Extract the [X, Y] coordinate from the center of the cell holding the provided text.  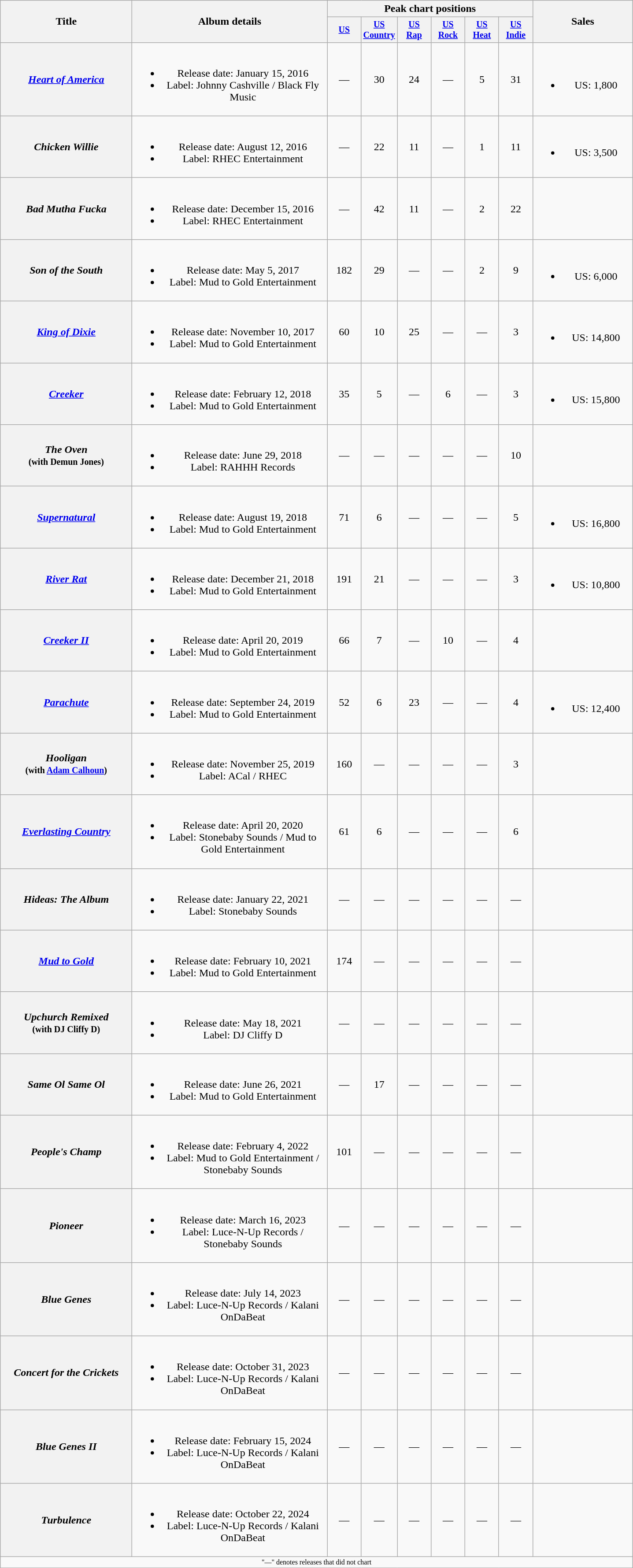
9 [515, 270]
21 [379, 579]
17 [379, 1084]
7 [379, 641]
23 [414, 702]
Sales [582, 22]
Pioneer [66, 1226]
Release date: January 22, 2021Label: Stonebaby Sounds [230, 899]
Chicken Willie [66, 147]
Turbulence [66, 1520]
King of Dixie [66, 332]
Release date: October 31, 2023Label: Luce-N-Up Records / Kalani OnDaBeat [230, 1373]
29 [379, 270]
Release date: January 15, 2016Label: Johnny Cashville / Black Fly Music [230, 79]
Release date: June 26, 2021Label: Mud to Gold Entertainment [230, 1084]
Release date: August 19, 2018Label: Mud to Gold Entertainment [230, 517]
Hooligan(with Adam Calhoun) [66, 764]
60 [344, 332]
66 [344, 641]
River Rat [66, 579]
US Country [379, 30]
71 [344, 517]
Mud to Gold [66, 961]
Release date: February 4, 2022Label: Mud to Gold Entertainment / Stonebaby Sounds [230, 1152]
31 [515, 79]
Creeker [66, 394]
52 [344, 702]
US: 14,800 [582, 332]
US: 16,800 [582, 517]
USHeat [482, 30]
The Oven(with Demun Jones) [66, 456]
Release date: May 5, 2017Label: Mud to Gold Entertainment [230, 270]
Album details [230, 22]
Release date: February 10, 2021Label: Mud to Gold Entertainment [230, 961]
Release date: April 20, 2019Label: Mud to Gold Entertainment [230, 641]
Release date: May 18, 2021Label: DJ Cliffy D [230, 1023]
US: 15,800 [582, 394]
Everlasting Country [66, 832]
Release date: December 21, 2018Label: Mud to Gold Entertainment [230, 579]
Parachute [66, 702]
Release date: February 15, 2024Label: Luce-N-Up Records / Kalani OnDaBeat [230, 1447]
USIndie [515, 30]
42 [379, 208]
Heart of America [66, 79]
US: 6,000 [582, 270]
US: 12,400 [582, 702]
Release date: September 24, 2019Label: Mud to Gold Entertainment [230, 702]
Concert for the Crickets [66, 1373]
Bad Mutha Fucka [66, 208]
Release date: December 15, 2016Label: RHEC Entertainment [230, 208]
160 [344, 764]
Blue Genes II [66, 1447]
Blue Genes [66, 1299]
"—" denotes releases that did not chart [317, 1562]
35 [344, 394]
Release date: June 29, 2018Label: RAHHH Records [230, 456]
24 [414, 79]
Upchurch Remixed(with DJ Cliffy D) [66, 1023]
US [344, 30]
Creeker II [66, 641]
US: 3,500 [582, 147]
Supernatural [66, 517]
USRock [448, 30]
Release date: November 10, 2017Label: Mud to Gold Entertainment [230, 332]
Release date: October 22, 2024Label: Luce-N-Up Records / Kalani OnDaBeat [230, 1520]
Son of the South [66, 270]
US: 1,800 [582, 79]
1 [482, 147]
USRap [414, 30]
Peak chart positions [430, 9]
Release date: July 14, 2023Label: Luce-N-Up Records / Kalani OnDaBeat [230, 1299]
Release date: March 16, 2023Label: Luce-N-Up Records / Stonebaby Sounds [230, 1226]
174 [344, 961]
Release date: April 20, 2020Label: Stonebaby Sounds / Mud to Gold Entertainment [230, 832]
25 [414, 332]
Release date: February 12, 2018Label: Mud to Gold Entertainment [230, 394]
Release date: November 25, 2019Label: ACal / RHEC [230, 764]
Same Ol Same Ol [66, 1084]
US: 10,800 [582, 579]
191 [344, 579]
101 [344, 1152]
Title [66, 22]
61 [344, 832]
Release date: August 12, 2016Label: RHEC Entertainment [230, 147]
Hideas: The Album [66, 899]
182 [344, 270]
People's Champ [66, 1152]
30 [379, 79]
